Extract the (x, y) coordinate from the center of the cell holding the provided text.  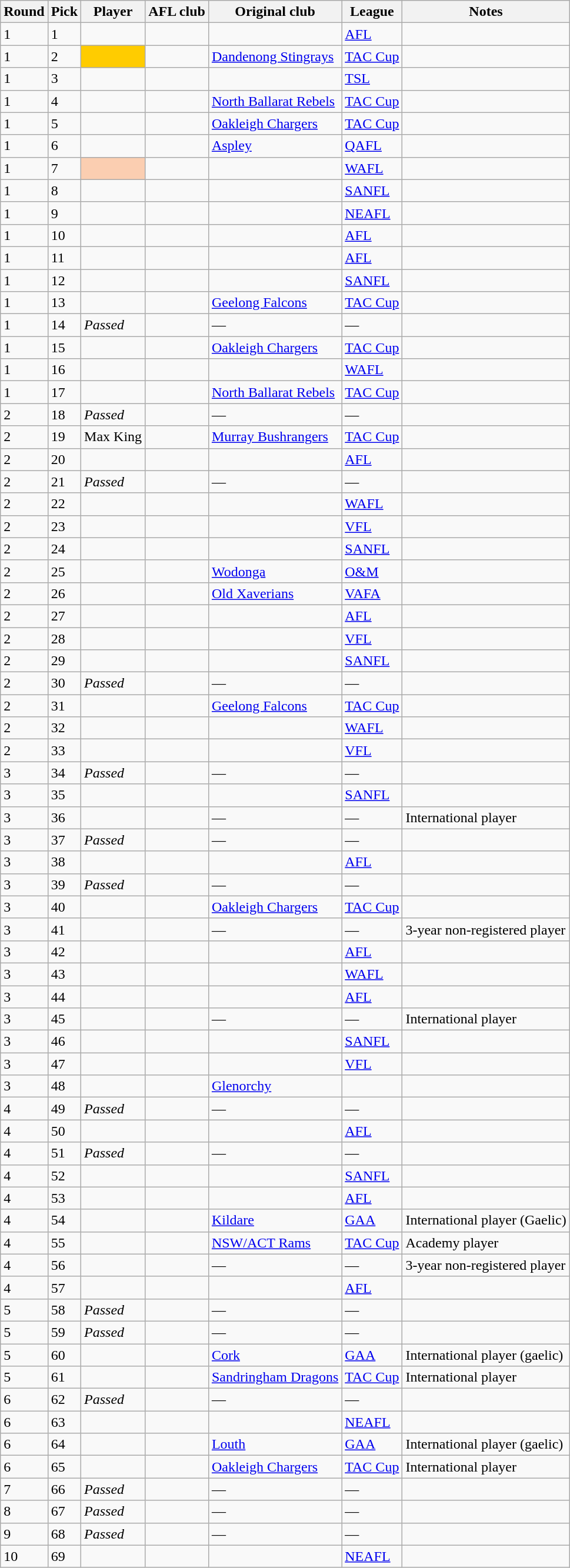
TSL (372, 79)
International player (Gaelic) (486, 1220)
61 (64, 1377)
31 (64, 706)
Murray Bushrangers (275, 437)
33 (64, 750)
56 (64, 1265)
Notes (486, 12)
18 (64, 415)
25 (64, 571)
Louth (275, 1444)
29 (64, 661)
39 (64, 885)
14 (64, 325)
Cork (275, 1355)
47 (64, 1064)
53 (64, 1198)
VAFA (372, 593)
17 (64, 392)
62 (64, 1400)
35 (64, 795)
20 (64, 459)
50 (64, 1131)
43 (64, 974)
League (372, 12)
55 (64, 1243)
Pick (64, 12)
16 (64, 370)
24 (64, 549)
41 (64, 929)
Player (113, 12)
63 (64, 1422)
52 (64, 1176)
45 (64, 1019)
O&M (372, 571)
Round (24, 12)
68 (64, 1534)
QAFL (372, 146)
60 (64, 1355)
19 (64, 437)
22 (64, 504)
37 (64, 840)
36 (64, 818)
12 (64, 281)
51 (64, 1153)
42 (64, 952)
Wodonga (275, 571)
48 (64, 1086)
30 (64, 683)
57 (64, 1287)
32 (64, 728)
66 (64, 1489)
Kildare (275, 1220)
NSW/ACT Rams (275, 1243)
21 (64, 482)
Max King (113, 437)
AFL club (177, 12)
64 (64, 1444)
Aspley (275, 146)
Sandringham Dragons (275, 1377)
58 (64, 1310)
67 (64, 1512)
26 (64, 593)
11 (64, 258)
23 (64, 526)
34 (64, 773)
54 (64, 1220)
15 (64, 348)
Dandenong Stingrays (275, 56)
28 (64, 638)
44 (64, 997)
38 (64, 862)
Original club (275, 12)
40 (64, 907)
13 (64, 303)
46 (64, 1042)
Academy player (486, 1243)
27 (64, 616)
69 (64, 1556)
65 (64, 1467)
59 (64, 1332)
49 (64, 1109)
Glenorchy (275, 1086)
Old Xaverians (275, 593)
